Extract the (x, y) coordinate from the center of the cell holding the provided text.  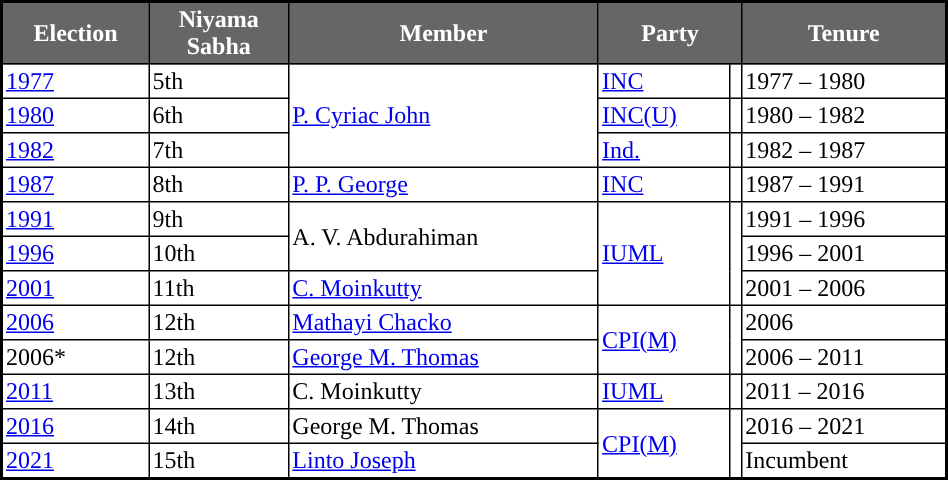
13th (219, 391)
Mathayi Chacko (444, 322)
2011 – 2016 (844, 391)
A. V. Abdurahiman (444, 236)
Ind. (664, 150)
1991 – 1996 (844, 219)
2021 (76, 460)
2001 (76, 288)
5th (219, 81)
Tenure (844, 33)
2016 – 2021 (844, 426)
11th (219, 288)
Party (670, 33)
2006* (76, 357)
Member (444, 33)
Incumbent (844, 460)
2016 (76, 426)
10th (219, 253)
NiyamaSabha (219, 33)
14th (219, 426)
Linto Joseph (444, 460)
1980 – 1982 (844, 115)
2001 – 2006 (844, 288)
9th (219, 219)
8th (219, 184)
1980 (76, 115)
1996 – 2001 (844, 253)
P. Cyriac John (444, 116)
15th (219, 460)
Election (76, 33)
1991 (76, 219)
1987 (76, 184)
1982 (76, 150)
P. P. George (444, 184)
INC(U) (664, 115)
1977 – 1980 (844, 81)
2006 – 2011 (844, 357)
1982 – 1987 (844, 150)
1987 – 1991 (844, 184)
1977 (76, 81)
6th (219, 115)
1996 (76, 253)
2011 (76, 391)
7th (219, 150)
